From the cell containing the given text, extract its center point as (x, y) coordinate. 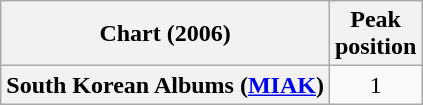
Chart (2006) (166, 34)
South Korean Albums (MIAK) (166, 85)
Peakposition (375, 34)
1 (375, 85)
